Identify which cell holds the provided text, then report its [x, y] central coordinate. 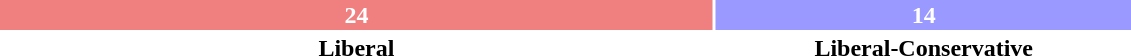
24 [356, 15]
